Search for the cell housing the specified text and yield its [x, y] center coordinate. 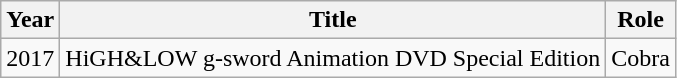
Role [641, 20]
Year [30, 20]
HiGH&LOW g-sword Animation DVD Special Edition [333, 58]
2017 [30, 58]
Title [333, 20]
Cobra [641, 58]
